Find where the given text appears and provide that cell's center as (x, y) coordinate. 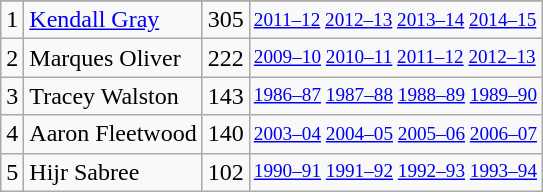
Hijr Sabree (113, 172)
4 (12, 134)
2 (12, 58)
3 (12, 96)
Tracey Walston (113, 96)
2009–10 2010–11 2011–12 2012–13 (395, 58)
2003–04 2004–05 2005–06 2006–07 (395, 134)
Aaron Fleetwood (113, 134)
Kendall Gray (113, 20)
2011–12 2012–13 2013–14 2014–15 (395, 20)
305 (226, 20)
1990–91 1991–92 1992–93 1993–94 (395, 172)
102 (226, 172)
143 (226, 96)
222 (226, 58)
5 (12, 172)
140 (226, 134)
1 (12, 20)
1986–87 1987–88 1988–89 1989–90 (395, 96)
Marques Oliver (113, 58)
